Pinpoint the cell where the given text exists, returning its [x, y] midpoint coordinate. 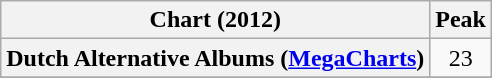
Dutch Alternative Albums (MegaCharts) [216, 58]
Peak [461, 20]
23 [461, 58]
Chart (2012) [216, 20]
